Find where the given text appears and provide that cell's center as (X, Y) coordinate. 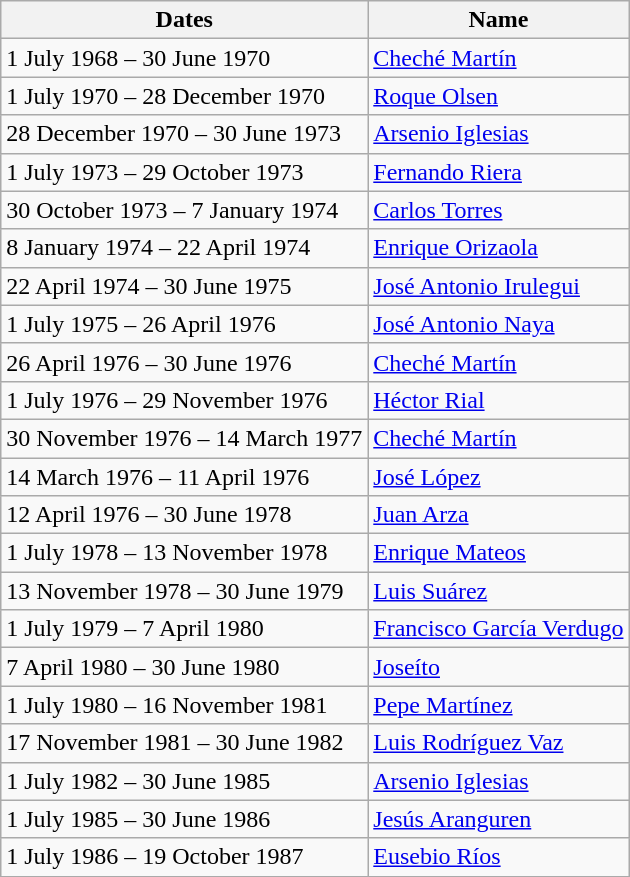
Jesús Aranguren (498, 819)
Eusebio Ríos (498, 857)
17 November 1981 – 30 June 1982 (184, 743)
José Antonio Naya (498, 324)
Dates (184, 20)
30 November 1976 – 14 March 1977 (184, 438)
Fernando Riera (498, 172)
Enrique Orizaola (498, 248)
1 July 1985 – 30 June 1986 (184, 819)
13 November 1978 – 30 June 1979 (184, 591)
1 July 1973 – 29 October 1973 (184, 172)
8 January 1974 – 22 April 1974 (184, 248)
14 March 1976 – 11 April 1976 (184, 477)
Roque Olsen (498, 96)
Joseíto (498, 667)
Luis Suárez (498, 591)
1 July 1982 – 30 June 1985 (184, 781)
1 July 1980 – 16 November 1981 (184, 705)
26 April 1976 – 30 June 1976 (184, 362)
1 July 1978 – 13 November 1978 (184, 553)
1 July 1975 – 26 April 1976 (184, 324)
Luis Rodríguez Vaz (498, 743)
1 July 1970 – 28 December 1970 (184, 96)
1 July 1968 – 30 June 1970 (184, 58)
Héctor Rial (498, 400)
22 April 1974 – 30 June 1975 (184, 286)
30 October 1973 – 7 January 1974 (184, 210)
Name (498, 20)
Juan Arza (498, 515)
Enrique Mateos (498, 553)
José López (498, 477)
José Antonio Irulegui (498, 286)
Pepe Martínez (498, 705)
12 April 1976 – 30 June 1978 (184, 515)
28 December 1970 – 30 June 1973 (184, 134)
7 April 1980 – 30 June 1980 (184, 667)
1 July 1986 – 19 October 1987 (184, 857)
Francisco García Verdugo (498, 629)
1 July 1979 – 7 April 1980 (184, 629)
1 July 1976 – 29 November 1976 (184, 400)
Carlos Torres (498, 210)
